Extract the [X, Y] coordinate from the center of the cell holding the provided text.  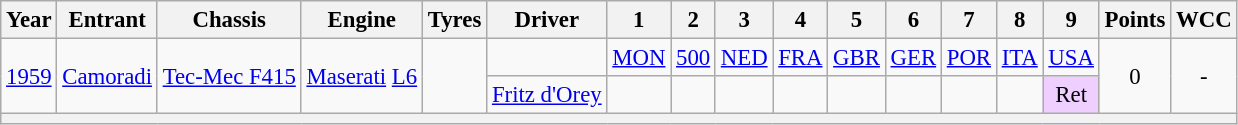
2 [694, 20]
GBR [856, 58]
NED [744, 58]
6 [913, 20]
Entrant [107, 20]
Driver [547, 20]
Engine [362, 20]
Maserati L6 [362, 76]
WCC [1204, 20]
Points [1134, 20]
MON [639, 58]
Fritz d'Orey [547, 95]
ITA [1020, 58]
USA [1071, 58]
GER [913, 58]
3 [744, 20]
5 [856, 20]
1 [639, 20]
FRA [800, 58]
0 [1134, 76]
1959 [29, 76]
500 [694, 58]
POR [968, 58]
4 [800, 20]
- [1204, 76]
Chassis [229, 20]
Tec-Mec F415 [229, 76]
Tyres [454, 20]
Ret [1071, 95]
Camoradi [107, 76]
7 [968, 20]
9 [1071, 20]
8 [1020, 20]
Year [29, 20]
